Capture the cell that displays the provided text and extract its [X, Y] central coordinate. 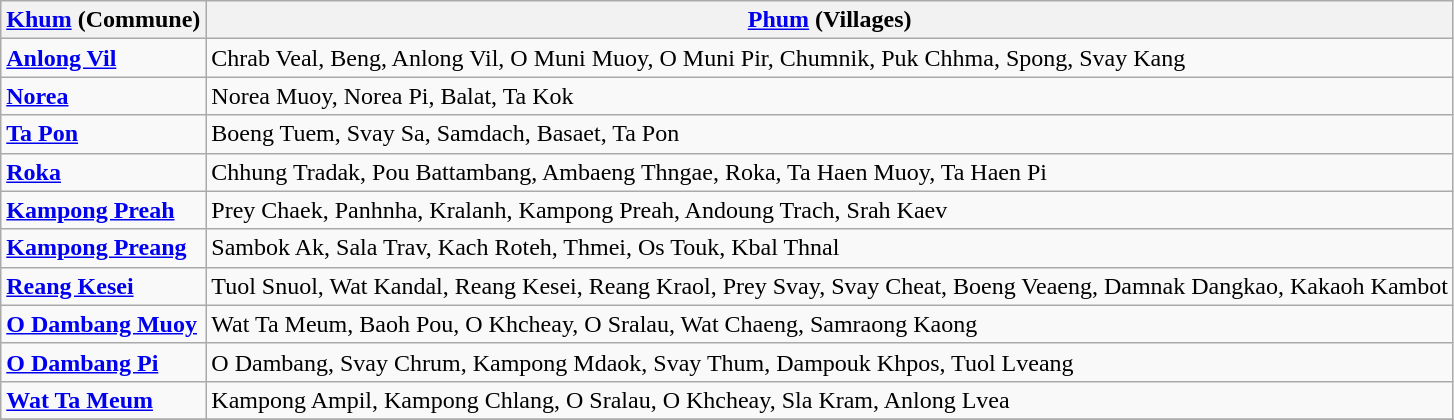
O Dambang Muoy [104, 324]
Norea [104, 96]
Kampong Ampil, Kampong Chlang, O Sralau, O Khcheay, Sla Kram, Anlong Lvea [830, 400]
Wat Ta Meum [104, 400]
Chrab Veal, Beng, Anlong Vil, O Muni Muoy, O Muni Pir, Chumnik, Puk Chhma, Spong, Svay Kang [830, 58]
Anlong Vil [104, 58]
Boeng Tuem, Svay Sa, Samdach, Basaet, Ta Pon [830, 134]
Tuol Snuol, Wat Kandal, Reang Kesei, Reang Kraol, Prey Svay, Svay Cheat, Boeng Veaeng, Damnak Dangkao, Kakaoh Kambot [830, 286]
Wat Ta Meum, Baoh Pou, O Khcheay, O Sralau, Wat Chaeng, Samraong Kaong [830, 324]
Roka [104, 172]
Kampong Preang [104, 248]
Norea Muoy, Norea Pi, Balat, Ta Kok [830, 96]
Phum (Villages) [830, 20]
Prey Chaek, Panhnha, Kralanh, Kampong Preah, Andoung Trach, Srah Kaev [830, 210]
Reang Kesei [104, 286]
O Dambang Pi [104, 362]
Chhung Tradak, Pou Battambang, Ambaeng Thngae, Roka, Ta Haen Muoy, Ta Haen Pi [830, 172]
Kampong Preah [104, 210]
Khum (Commune) [104, 20]
Ta Pon [104, 134]
O Dambang, Svay Chrum, Kampong Mdaok, Svay Thum, Dampouk Khpos, Tuol Lveang [830, 362]
Sambok Ak, Sala Trav, Kach Roteh, Thmei, Os Touk, Kbal Thnal [830, 248]
